Return (X, Y) of the center of cell containing provided text 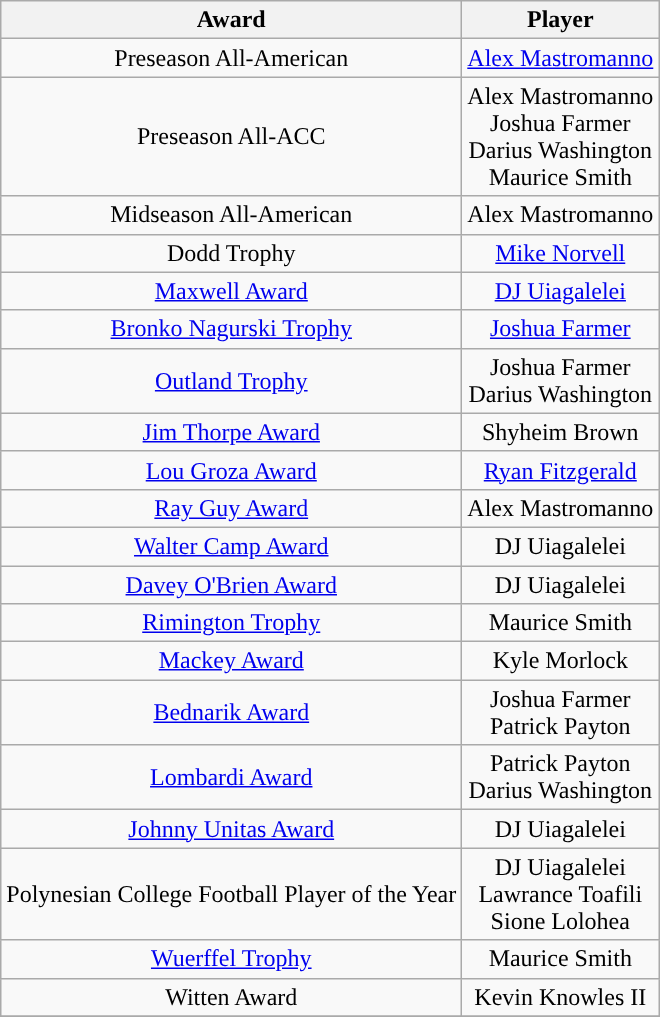
Player (560, 20)
Bednarik Award (232, 712)
Witten Award (232, 997)
Lombardi Award (232, 778)
Johnny Unitas Award (232, 829)
Joshua Farmer (560, 329)
Dodd Trophy (232, 253)
Rimington Trophy (232, 623)
Ryan Fitzgerald (560, 470)
Kevin Knowles II (560, 997)
Mackey Award (232, 661)
Ray Guy Award (232, 508)
Jim Thorpe Award (232, 432)
Outland Trophy (232, 380)
Award (232, 20)
Lou Groza Award (232, 470)
Kyle Morlock (560, 661)
Polynesian College Football Player of the Year (232, 894)
Preseason All-American (232, 58)
Davey O'Brien Award (232, 585)
Alex MastromannoJoshua FarmerDarius WashingtonMaurice Smith (560, 136)
DJ UiagaleleiLawrance ToafiliSione Lolohea (560, 894)
Walter Camp Award (232, 546)
Joshua FarmerPatrick Payton (560, 712)
Bronko Nagurski Trophy (232, 329)
Joshua FarmerDarius Washington (560, 380)
Preseason All-ACC (232, 136)
Maxwell Award (232, 291)
Midseason All-American (232, 215)
Wuerffel Trophy (232, 959)
Patrick PaytonDarius Washington (560, 778)
Shyheim Brown (560, 432)
Mike Norvell (560, 253)
